Scan for the cell matching the given text and deliver its (x, y) coordinate at center. 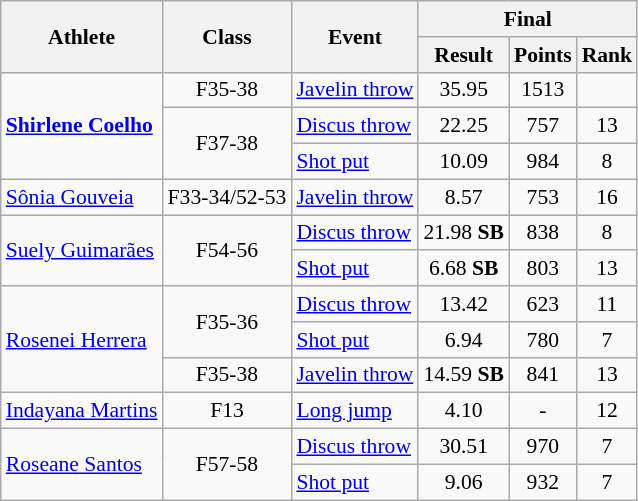
F37-38 (228, 144)
F54-56 (228, 250)
838 (543, 233)
9.06 (464, 482)
Rosenei Herrera (82, 340)
13.42 (464, 304)
Athlete (82, 36)
623 (543, 304)
6.68 SB (464, 269)
Long jump (354, 411)
Roseane Santos (82, 464)
F35-36 (228, 322)
803 (543, 269)
F13 (228, 411)
1513 (543, 90)
22.25 (464, 126)
753 (543, 197)
35.95 (464, 90)
4.10 (464, 411)
- (543, 411)
21.98 SB (464, 233)
Points (543, 55)
16 (608, 197)
932 (543, 482)
Shirlene Coelho (82, 126)
30.51 (464, 447)
10.09 (464, 162)
F33-34/52-53 (228, 197)
8.57 (464, 197)
757 (543, 126)
F57-58 (228, 464)
6.94 (464, 340)
Class (228, 36)
14.59 SB (464, 375)
Sônia Gouveia (82, 197)
11 (608, 304)
Final (528, 19)
Result (464, 55)
841 (543, 375)
Rank (608, 55)
12 (608, 411)
Suely Guimarães (82, 250)
970 (543, 447)
Indayana Martins (82, 411)
780 (543, 340)
Event (354, 36)
984 (543, 162)
